Locate the cell with the specified text and output its [x, y] center coordinate. 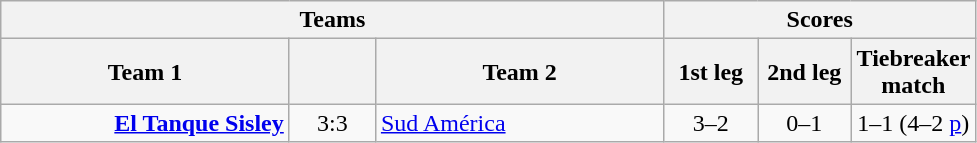
Scores [820, 20]
El Tanque Sisley [146, 123]
Sud América [520, 123]
Team 2 [520, 72]
0–1 [805, 123]
3:3 [332, 123]
2nd leg [805, 72]
3–2 [711, 123]
Tiebreaker match [913, 72]
1st leg [711, 72]
Teams [332, 20]
1–1 (4–2 p) [913, 123]
Team 1 [146, 72]
